Provide the (x, y) coordinate of the cell's center where the given text is located.  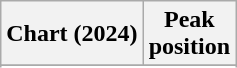
Peakposition (189, 34)
Chart (2024) (72, 34)
